Provide the [X, Y] coordinate of the cell's center where the given text is located.  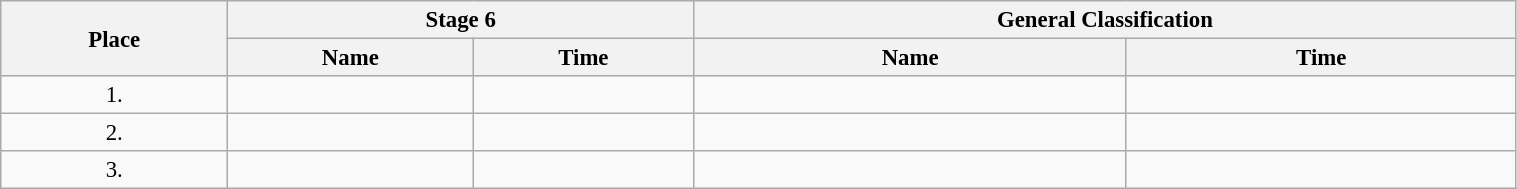
1. [114, 95]
General Classification [1105, 20]
3. [114, 170]
Stage 6 [461, 20]
Place [114, 38]
2. [114, 133]
